Pinpoint the cell where the given text exists, returning its (X, Y) midpoint coordinate. 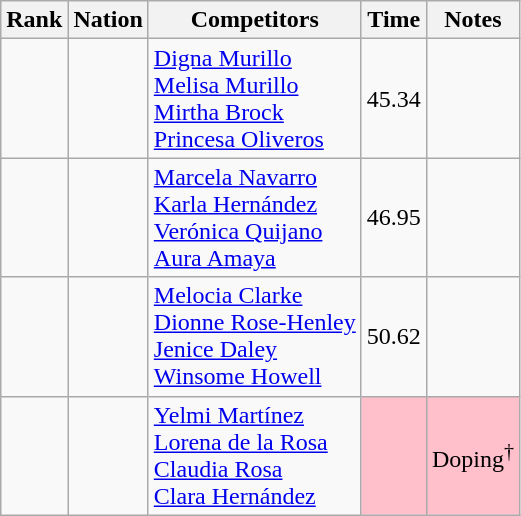
50.62 (394, 336)
45.34 (394, 98)
Melocia ClarkeDionne Rose-HenleyJenice DaleyWinsome Howell (254, 336)
Rank (34, 20)
Competitors (254, 20)
46.95 (394, 218)
Marcela NavarroKarla HernándezVerónica QuijanoAura Amaya (254, 218)
Nation (108, 20)
Digna MurilloMelisa MurilloMirtha BrockPrincesa Oliveros (254, 98)
Notes (472, 20)
Doping† (472, 456)
Time (394, 20)
Yelmi MartínezLorena de la RosaClaudia RosaClara Hernández (254, 456)
